Detect which cell encompasses the target text, then output its [x, y] center coordinate. 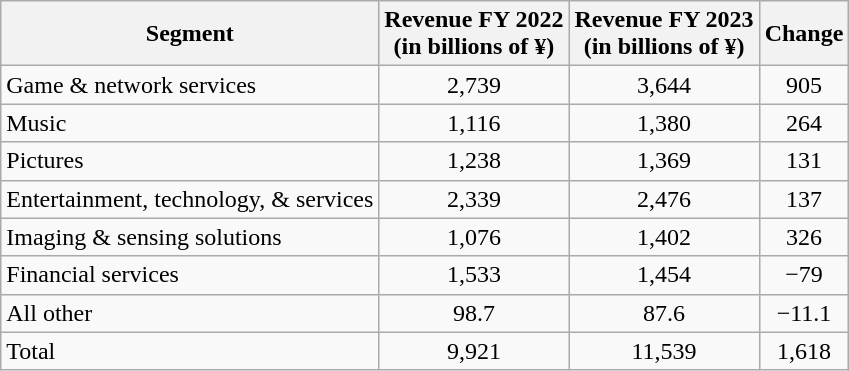
87.6 [664, 313]
2,739 [474, 85]
264 [804, 123]
−11.1 [804, 313]
131 [804, 161]
Total [190, 351]
11,539 [664, 351]
1,618 [804, 351]
1,533 [474, 275]
1,116 [474, 123]
1,380 [664, 123]
Game & network services [190, 85]
1,454 [664, 275]
137 [804, 199]
2,339 [474, 199]
905 [804, 85]
Pictures [190, 161]
1,369 [664, 161]
Imaging & sensing solutions [190, 237]
3,644 [664, 85]
326 [804, 237]
Financial services [190, 275]
1,076 [474, 237]
All other [190, 313]
1,238 [474, 161]
Revenue FY 2022(in billions of ¥) [474, 34]
Entertainment, technology, & services [190, 199]
Change [804, 34]
2,476 [664, 199]
Music [190, 123]
Revenue FY 2023(in billions of ¥) [664, 34]
1,402 [664, 237]
Segment [190, 34]
9,921 [474, 351]
−79 [804, 275]
98.7 [474, 313]
